Identify which cell holds the provided text, then report its (x, y) central coordinate. 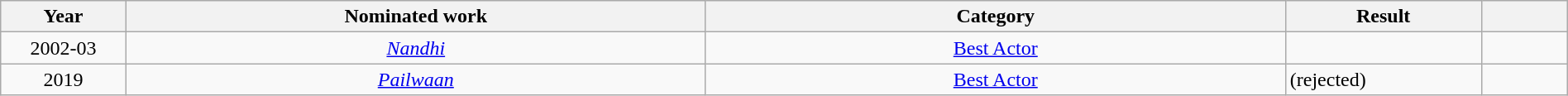
Nominated work (415, 17)
Year (64, 17)
Pailwaan (415, 79)
Category (996, 17)
2002-03 (64, 48)
Result (1383, 17)
(rejected) (1383, 79)
Nandhi (415, 48)
2019 (64, 79)
